Detect which cell encompasses the target text, then output its [x, y] center coordinate. 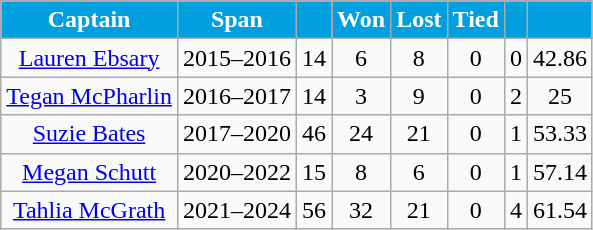
32 [362, 210]
56 [314, 210]
2016–2017 [236, 96]
Tahlia McGrath [90, 210]
4 [516, 210]
Tied [476, 20]
2021–2024 [236, 210]
Span [236, 20]
Megan Schutt [90, 172]
3 [362, 96]
9 [419, 96]
Captain [90, 20]
Lauren Ebsary [90, 58]
42.86 [560, 58]
2015–2016 [236, 58]
2 [516, 96]
Lost [419, 20]
Won [362, 20]
53.33 [560, 134]
46 [314, 134]
24 [362, 134]
25 [560, 96]
57.14 [560, 172]
Tegan McPharlin [90, 96]
2017–2020 [236, 134]
2020–2022 [236, 172]
15 [314, 172]
61.54 [560, 210]
Suzie Bates [90, 134]
